Search for the cell housing the specified text and yield its [x, y] center coordinate. 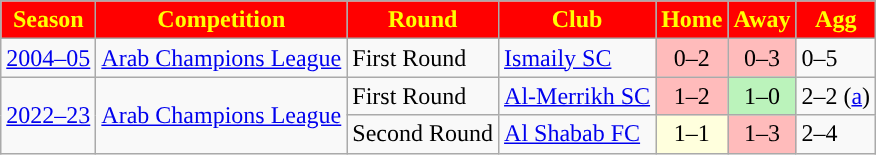
Al Shabab FC [578, 134]
Home [692, 20]
2–4 [836, 134]
1–2 [692, 96]
Season [48, 20]
Second Round [423, 134]
0–5 [836, 58]
Competition [222, 20]
2004–05 [48, 58]
Agg [836, 20]
Away [762, 20]
1–3 [762, 134]
2–2 (a) [836, 96]
0–3 [762, 58]
1–0 [762, 96]
2022–23 [48, 115]
Round [423, 20]
Ismaily SC [578, 58]
0–2 [692, 58]
1–1 [692, 134]
Al-Merrikh SC [578, 96]
Club [578, 20]
